Search for the cell housing the specified text and yield its (x, y) center coordinate. 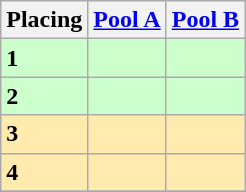
3 (44, 134)
Placing (44, 20)
4 (44, 172)
Pool A (127, 20)
Pool B (205, 20)
2 (44, 96)
1 (44, 58)
